Output the (x, y) coordinate of the center of the cell containing the given text.  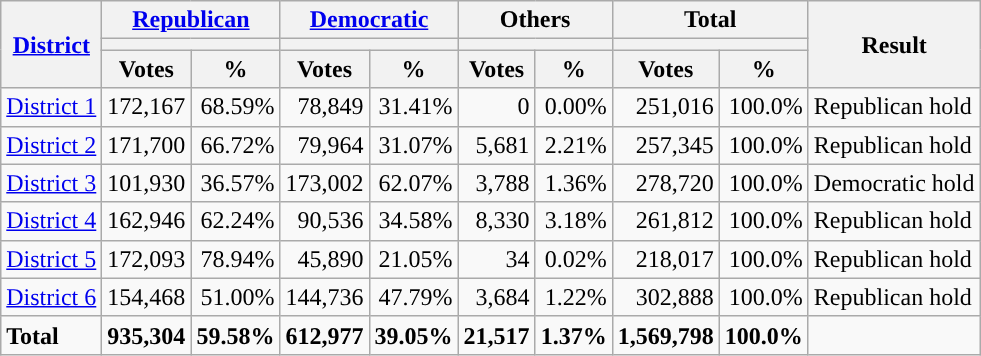
39.05% (414, 335)
Result (894, 44)
1.36% (574, 183)
172,167 (146, 107)
1,569,798 (666, 335)
257,345 (666, 145)
302,888 (666, 297)
78.94% (236, 259)
34.58% (414, 221)
2.21% (574, 145)
District 4 (52, 221)
162,946 (146, 221)
21,517 (496, 335)
0.02% (574, 259)
173,002 (324, 183)
68.59% (236, 107)
5,681 (496, 145)
36.57% (236, 183)
1.22% (574, 297)
79,964 (324, 145)
62.07% (414, 183)
218,017 (666, 259)
154,468 (146, 297)
3,788 (496, 183)
3,684 (496, 297)
45,890 (324, 259)
31.07% (414, 145)
District 2 (52, 145)
935,304 (146, 335)
101,930 (146, 183)
3.18% (574, 221)
Democratic hold (894, 183)
78,849 (324, 107)
8,330 (496, 221)
171,700 (146, 145)
1.37% (574, 335)
90,536 (324, 221)
51.00% (236, 297)
District 1 (52, 107)
59.58% (236, 335)
66.72% (236, 145)
612,977 (324, 335)
172,093 (146, 259)
21.05% (414, 259)
251,016 (666, 107)
31.41% (414, 107)
District 5 (52, 259)
District 6 (52, 297)
District (52, 44)
0 (496, 107)
District 3 (52, 183)
62.24% (236, 221)
47.79% (414, 297)
0.00% (574, 107)
144,736 (324, 297)
Others (535, 20)
278,720 (666, 183)
Republican (191, 20)
261,812 (666, 221)
34 (496, 259)
Democratic (369, 20)
